For the text-containing cell, return its midpoint in (x, y) coordinate format. 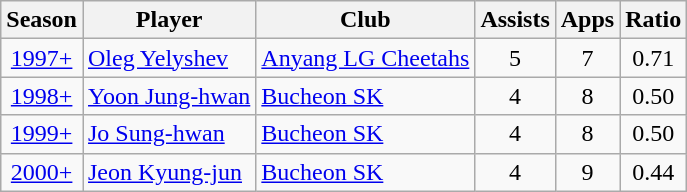
0.44 (654, 172)
Season (42, 20)
Player (168, 20)
1999+ (42, 134)
Anyang LG Cheetahs (366, 58)
9 (587, 172)
Jeon Kyung-jun (168, 172)
1998+ (42, 96)
Oleg Yelyshev (168, 58)
7 (587, 58)
Yoon Jung-hwan (168, 96)
Assists (515, 20)
5 (515, 58)
2000+ (42, 172)
Club (366, 20)
Ratio (654, 20)
0.71 (654, 58)
Apps (587, 20)
Jo Sung-hwan (168, 134)
1997+ (42, 58)
